Determine the (X, Y) coordinate at the center of the cell enclosing the given text.  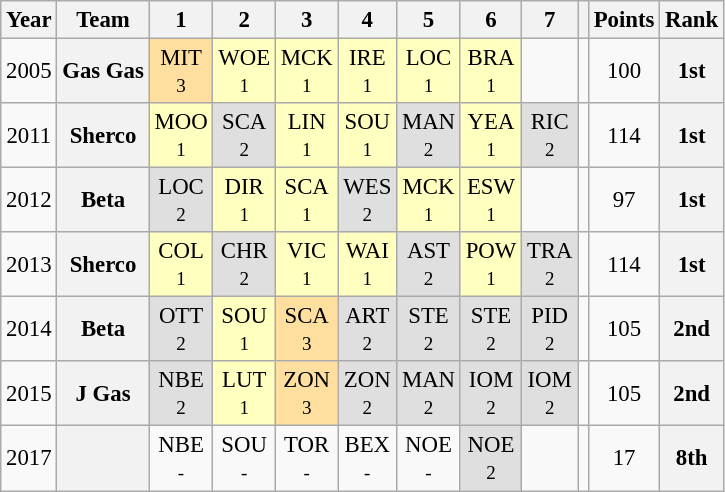
LOC1 (429, 72)
ESW1 (490, 200)
BRA1 (490, 72)
3 (306, 20)
DIR1 (244, 200)
WES2 (368, 200)
Gas Gas (103, 72)
6 (490, 20)
ZON2 (368, 394)
IRE1 (368, 72)
J Gas (103, 394)
LOC2 (181, 200)
5 (429, 20)
OTT2 (181, 330)
VIC1 (306, 264)
SCA3 (306, 330)
NBE2 (181, 394)
WOE1 (244, 72)
2012 (29, 200)
Points (624, 20)
COL1 (181, 264)
8th (692, 458)
MOO1 (181, 136)
1 (181, 20)
ART2 (368, 330)
CHR2 (244, 264)
97 (624, 200)
ZON3 (306, 394)
TOR- (306, 458)
2015 (29, 394)
Team (103, 20)
MIT3 (181, 72)
Rank (692, 20)
SCA2 (244, 136)
2017 (29, 458)
WAI1 (368, 264)
TRA2 (550, 264)
7 (550, 20)
NOE2 (490, 458)
2011 (29, 136)
AST2 (429, 264)
PID2 (550, 330)
LUT1 (244, 394)
SOU- (244, 458)
2013 (29, 264)
100 (624, 72)
LIN1 (306, 136)
YEA1 (490, 136)
2005 (29, 72)
2014 (29, 330)
NBE- (181, 458)
RIC2 (550, 136)
2 (244, 20)
SCA1 (306, 200)
17 (624, 458)
BEX- (368, 458)
4 (368, 20)
POW1 (490, 264)
NOE- (429, 458)
Year (29, 20)
